Scan for the cell matching the given text and deliver its [x, y] coordinate at center. 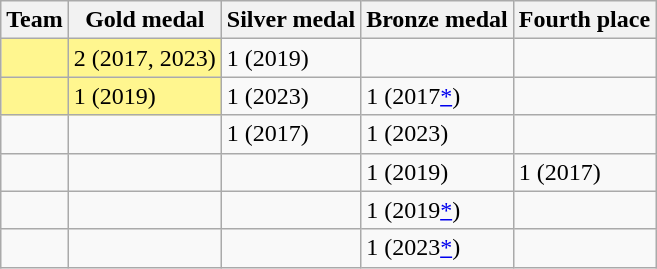
1 (2023*) [438, 248]
1 (2017*) [438, 96]
Gold medal [144, 20]
Team [35, 20]
1 (2019*) [438, 210]
Bronze medal [438, 20]
Fourth place [584, 20]
Silver medal [290, 20]
2 (2017, 2023) [144, 58]
